Search for the cell housing the specified text and yield its (X, Y) center coordinate. 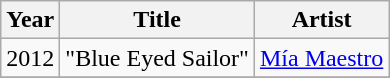
"Blue Eyed Sailor" (158, 58)
2012 (30, 58)
Artist (321, 20)
Title (158, 20)
Year (30, 20)
Mía Maestro (321, 58)
